Determine the [X, Y] coordinate at the center of the cell enclosing the given text.  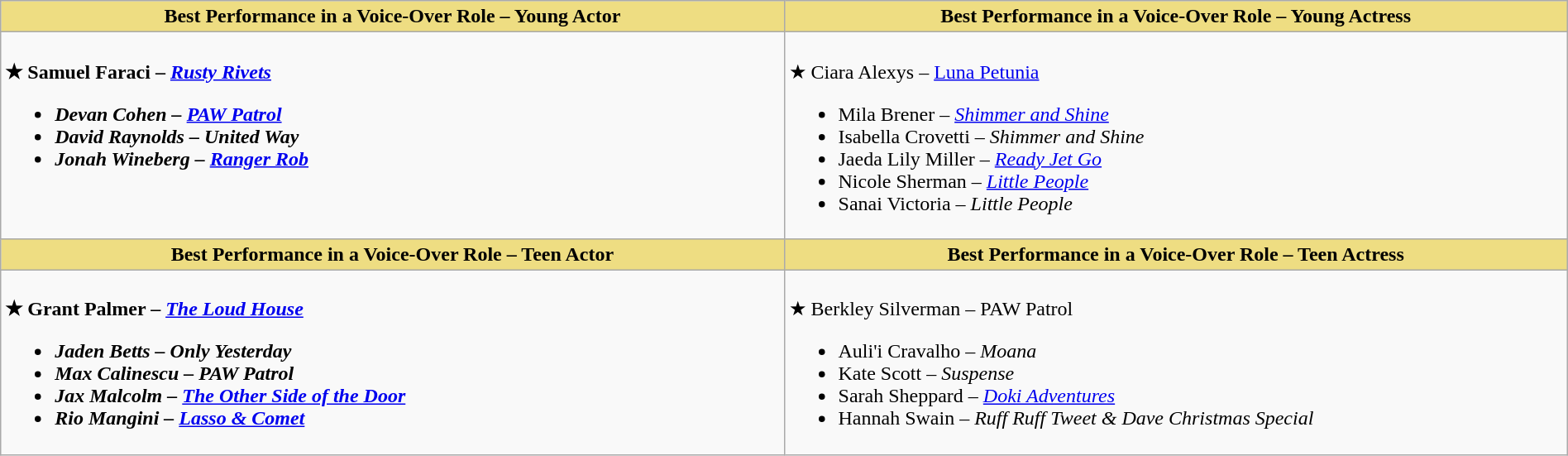
Best Performance in a Voice-Over Role – Young Actress [1176, 17]
Best Performance in a Voice-Over Role – Teen Actress [1176, 254]
Best Performance in a Voice-Over Role – Young Actor [392, 17]
Best Performance in a Voice-Over Role – Teen Actor [392, 254]
★ Samuel Faraci – Rusty RivetsDevan Cohen – PAW PatrolDavid Raynolds – United WayJonah Wineberg – Ranger Rob [392, 136]
